Output the (X, Y) coordinate of the center of the cell containing the given text.  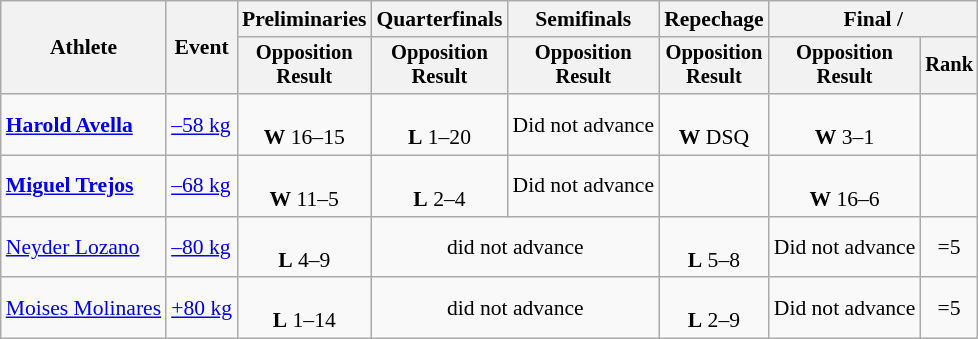
Preliminaries (304, 19)
L 1–20 (439, 124)
Athlete (84, 48)
L 2–4 (439, 186)
Rank (949, 66)
–80 kg (202, 248)
L 4–9 (304, 248)
Miguel Trejos (84, 186)
Semifinals (583, 19)
Neyder Lozano (84, 248)
L 1–14 (304, 308)
W 11–5 (304, 186)
Moises Molinares (84, 308)
W DSQ (714, 124)
–58 kg (202, 124)
–68 kg (202, 186)
+80 kg (202, 308)
Event (202, 48)
L 5–8 (714, 248)
W 16–15 (304, 124)
Harold Avella (84, 124)
W 16–6 (845, 186)
Repechage (714, 19)
Final / (874, 19)
Quarterfinals (439, 19)
L 2–9 (714, 308)
W 3–1 (845, 124)
